Locate the cell with the specified text and output its (X, Y) center coordinate. 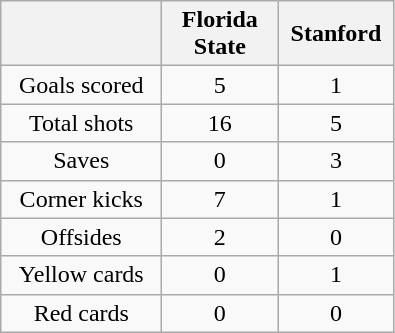
Offsides (82, 237)
7 (220, 199)
Goals scored (82, 85)
Saves (82, 161)
Yellow cards (82, 275)
Corner kicks (82, 199)
16 (220, 123)
Stanford (336, 34)
3 (336, 161)
Total shots (82, 123)
2 (220, 237)
Red cards (82, 313)
Florida State (220, 34)
